Determine the (x, y) coordinate at the center of the cell enclosing the given text.  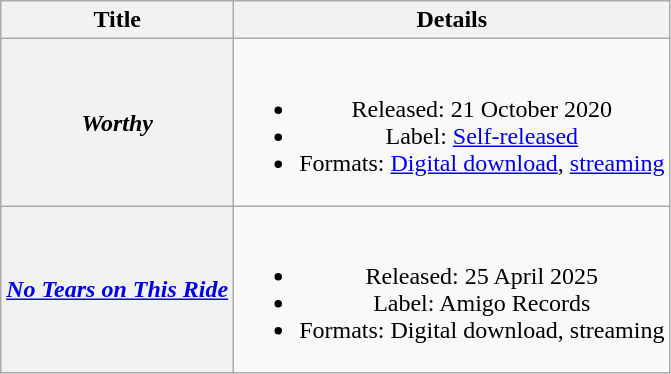
Worthy (118, 122)
No Tears on This Ride (118, 290)
Released: 25 April 2025Label: Amigo RecordsFormats: Digital download, streaming (452, 290)
Title (118, 20)
Released: 21 October 2020Label: Self-releasedFormats: Digital download, streaming (452, 122)
Details (452, 20)
